Return (x, y) of the center of cell containing provided text 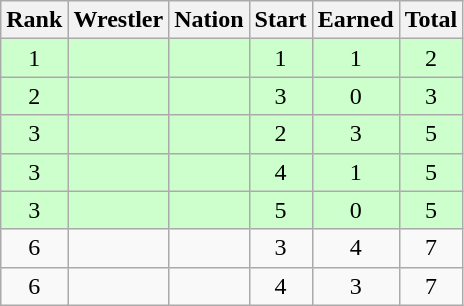
Rank (34, 20)
Total (431, 20)
Earned (356, 20)
Start (280, 20)
Nation (209, 20)
Wrestler (118, 20)
